Find where the given text appears and provide that cell's center as [X, Y] coordinate. 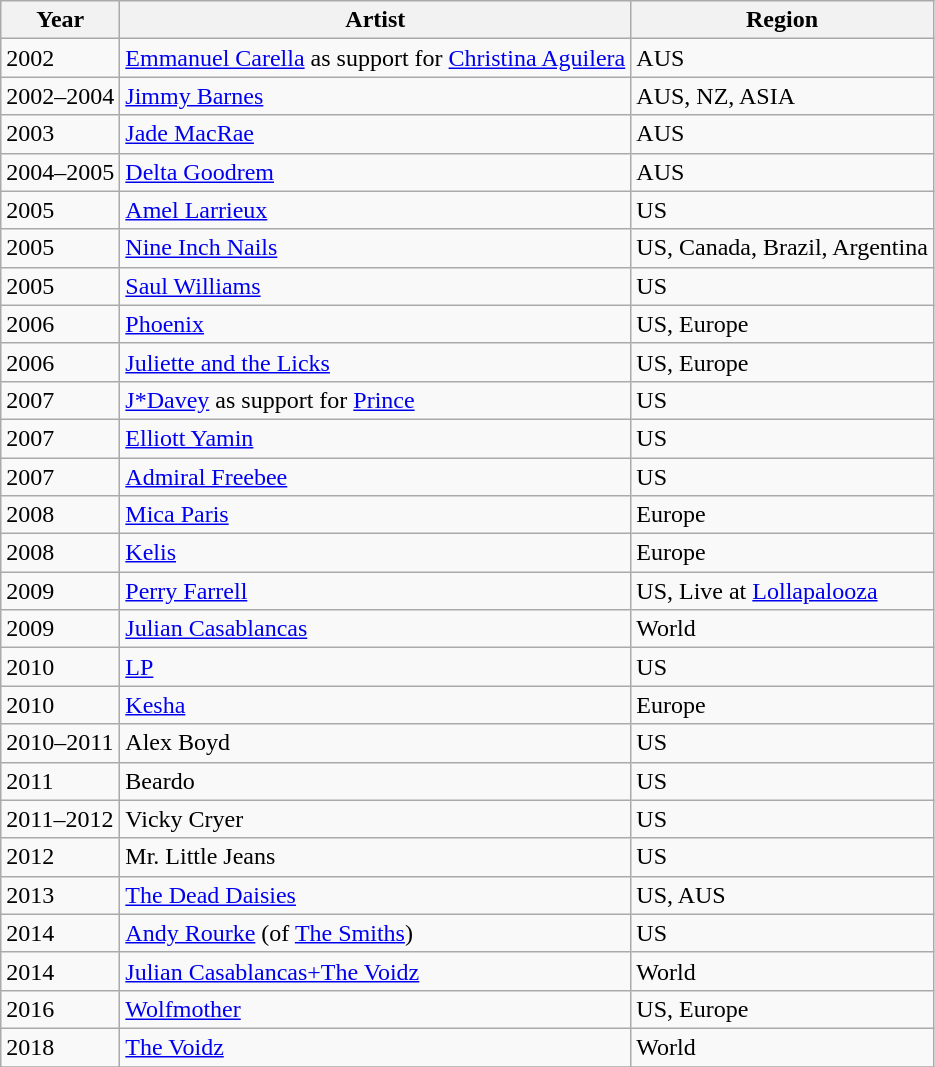
J*Davey as support for Prince [376, 400]
2012 [60, 857]
2013 [60, 895]
US, Canada, Brazil, Argentina [782, 248]
Phoenix [376, 324]
Admiral Freebee [376, 477]
Julian Casablancas [376, 629]
2016 [60, 1009]
2002–2004 [60, 96]
Perry Farrell [376, 591]
The Voidz [376, 1047]
Year [60, 20]
US, Live at Lollapalooza [782, 591]
2011–2012 [60, 819]
2002 [60, 58]
Nine Inch Nails [376, 248]
2003 [60, 134]
2011 [60, 781]
The Dead Daisies [376, 895]
Juliette and the Licks [376, 362]
Jimmy Barnes [376, 96]
LP [376, 667]
Artist [376, 20]
2010–2011 [60, 743]
Saul Williams [376, 286]
Vicky Cryer [376, 819]
Region [782, 20]
Jade MacRae [376, 134]
Kesha [376, 705]
Wolfmother [376, 1009]
Amel Larrieux [376, 210]
2004–2005 [60, 172]
Delta Goodrem [376, 172]
Mr. Little Jeans [376, 857]
Julian Casablancas+The Voidz [376, 971]
Emmanuel Carella as support for Christina Aguilera [376, 58]
Elliott Yamin [376, 438]
Beardo [376, 781]
US, AUS [782, 895]
Alex Boyd [376, 743]
Andy Rourke (of The Smiths) [376, 933]
Kelis [376, 553]
AUS, NZ, ASIA [782, 96]
2018 [60, 1047]
Mica Paris [376, 515]
